Extract the (x, y) coordinate from the center of the cell holding the provided text.  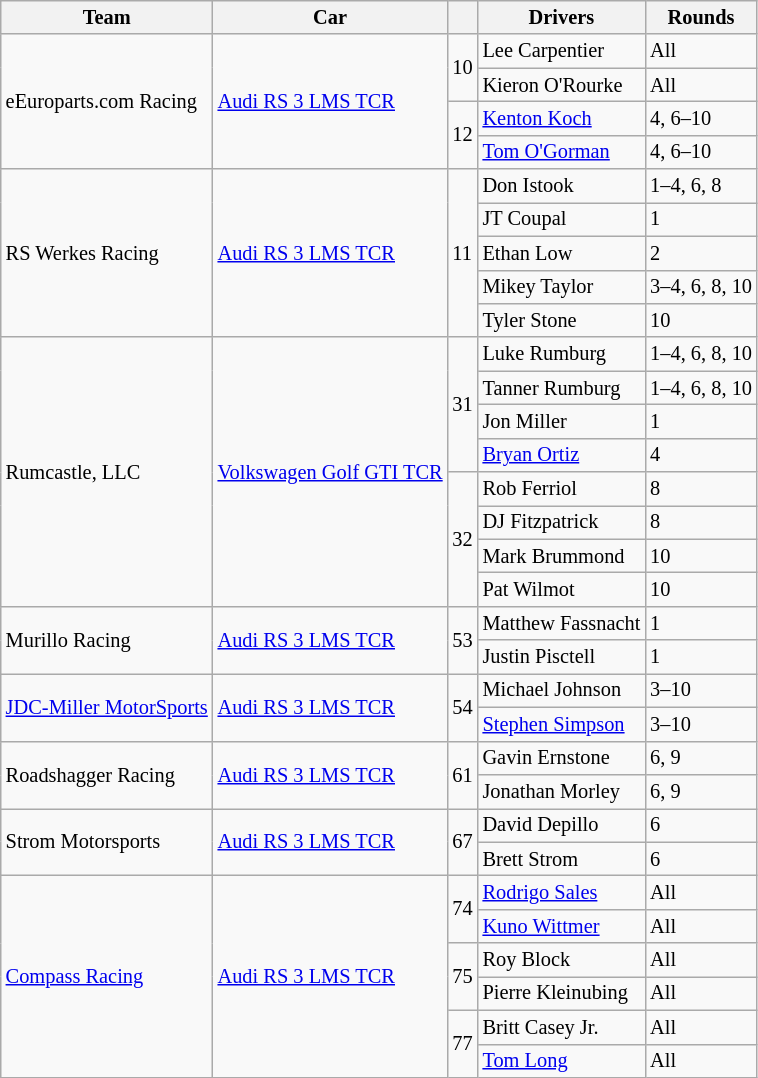
Kuno Wittmer (562, 926)
Kenton Koch (562, 118)
Gavin Ernstone (562, 758)
77 (463, 1044)
Stephen Simpson (562, 724)
Mikey Taylor (562, 287)
Don Istook (562, 186)
1–4, 6, 8 (701, 186)
Strom Motorsports (107, 842)
3–4, 6, 8, 10 (701, 287)
54 (463, 706)
DJ Fitzpatrick (562, 522)
Jon Miller (562, 421)
Compass Racing (107, 976)
Lee Carpentier (562, 51)
Roy Block (562, 960)
Michael Johnson (562, 690)
Rumcastle, LLC (107, 472)
Tyler Stone (562, 320)
75 (463, 976)
31 (463, 404)
Tanner Rumburg (562, 388)
eEuroparts.com Racing (107, 102)
Drivers (562, 17)
JT Coupal (562, 219)
JDC-Miller MotorSports (107, 706)
Murillo Racing (107, 640)
Kieron O'Rourke (562, 85)
32 (463, 540)
Justin Pisctell (562, 657)
53 (463, 640)
4 (701, 455)
RS Werkes Racing (107, 253)
Ethan Low (562, 253)
Team (107, 17)
Rodrigo Sales (562, 892)
Britt Casey Jr. (562, 1027)
Bryan Ortiz (562, 455)
Mark Brummond (562, 556)
Brett Strom (562, 859)
67 (463, 842)
Matthew Fassnacht (562, 623)
61 (463, 774)
Roadshagger Racing (107, 774)
Tom O'Gorman (562, 152)
David Depillo (562, 825)
2 (701, 253)
Pierre Kleinubing (562, 993)
Pat Wilmot (562, 589)
Tom Long (562, 1061)
11 (463, 253)
74 (463, 908)
Car (330, 17)
Volkswagen Golf GTI TCR (330, 472)
12 (463, 134)
Jonathan Morley (562, 791)
Rob Ferriol (562, 489)
Rounds (701, 17)
Luke Rumburg (562, 354)
